Identify which cell holds the provided text, then report its (X, Y) central coordinate. 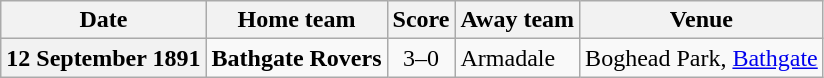
3–0 (421, 58)
Home team (296, 20)
Bathgate Rovers (296, 58)
Venue (702, 20)
Armadale (518, 58)
Date (104, 20)
Boghead Park, Bathgate (702, 58)
Score (421, 20)
12 September 1891 (104, 58)
Away team (518, 20)
